Detect which cell encompasses the target text, then output its (X, Y) center coordinate. 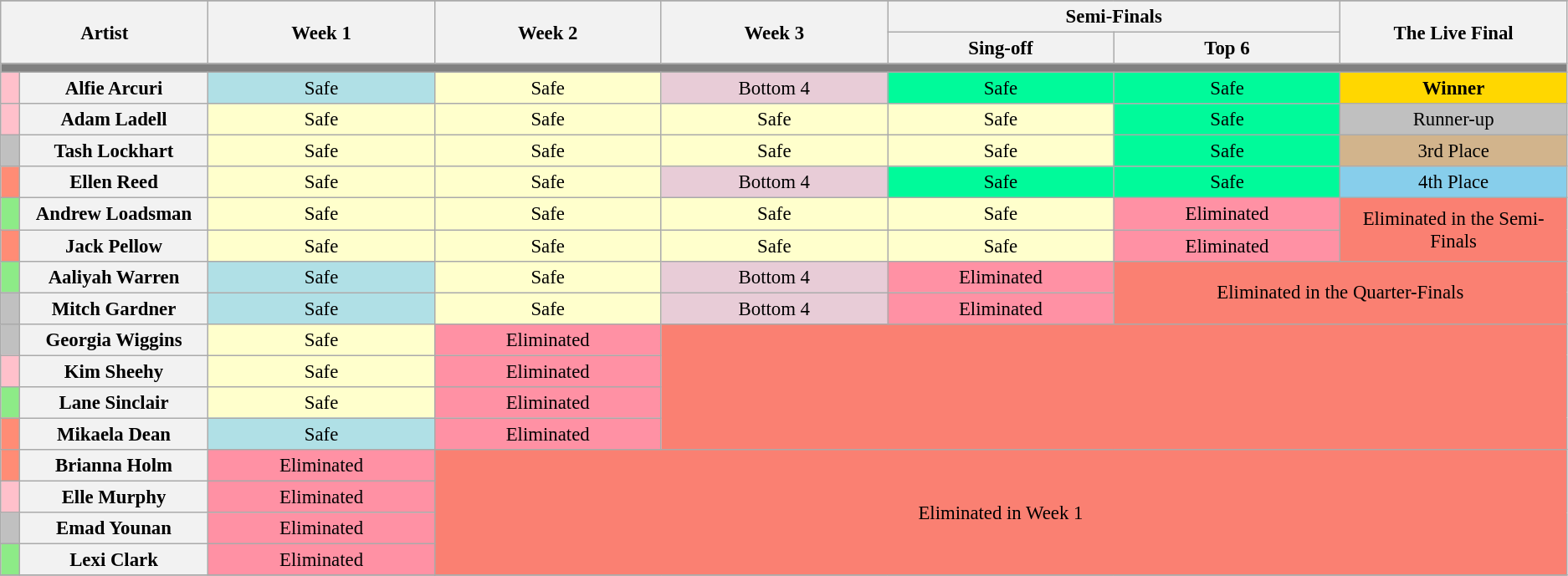
Eliminated in Week 1 (1001, 512)
Adam Ladell (114, 120)
Eliminated in the Quarter-Finals (1340, 293)
Week 3 (775, 32)
Artist (105, 32)
Andrew Loadsman (114, 214)
Ellen Reed (114, 183)
Lexi Clark (114, 560)
Runner-up (1454, 120)
Lane Sinclair (114, 403)
Brianna Holm (114, 466)
Top 6 (1227, 48)
The Live Final (1454, 32)
Mitch Gardner (114, 308)
Week 2 (547, 32)
Sing-off (1001, 48)
Eliminated in the Semi-Finals (1454, 229)
Elle Murphy (114, 497)
Winner (1454, 89)
4th Place (1454, 183)
Alfie Arcuri (114, 89)
Semi-Finals (1115, 17)
Emad Younan (114, 528)
Week 1 (321, 32)
3rd Place (1454, 151)
Jack Pellow (114, 246)
Kim Sheehy (114, 371)
Aaliyah Warren (114, 277)
Georgia Wiggins (114, 339)
Mikaela Dean (114, 434)
Tash Lockhart (114, 151)
